Identify which cell holds the provided text, then report its [x, y] central coordinate. 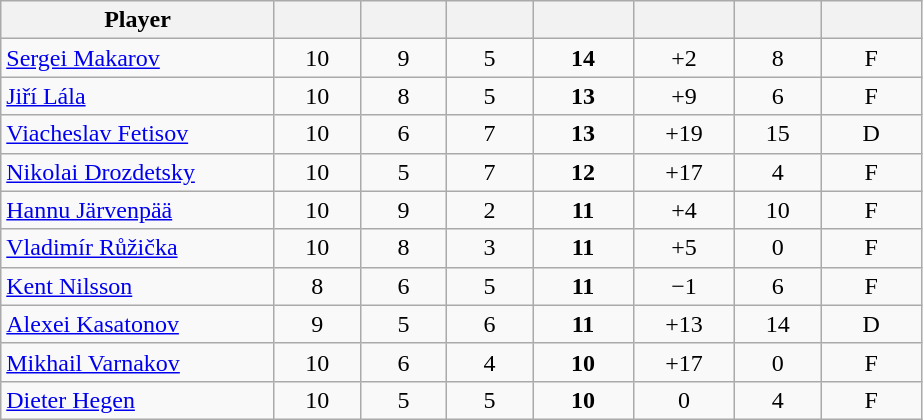
+13 [684, 324]
Player [138, 20]
Jiří Lála [138, 96]
12 [582, 172]
−1 [684, 286]
Kent Nilsson [138, 286]
+9 [684, 96]
15 [778, 134]
Dieter Hegen [138, 400]
Vladimír Růžička [138, 248]
3 [489, 248]
Hannu Järvenpää [138, 210]
Alexei Kasatonov [138, 324]
+5 [684, 248]
Sergei Makarov [138, 58]
Nikolai Drozdetsky [138, 172]
Viacheslav Fetisov [138, 134]
+2 [684, 58]
2 [489, 210]
Mikhail Varnakov [138, 362]
+4 [684, 210]
+19 [684, 134]
